Provide the [x, y] coordinate of the cell's center where the given text is located.  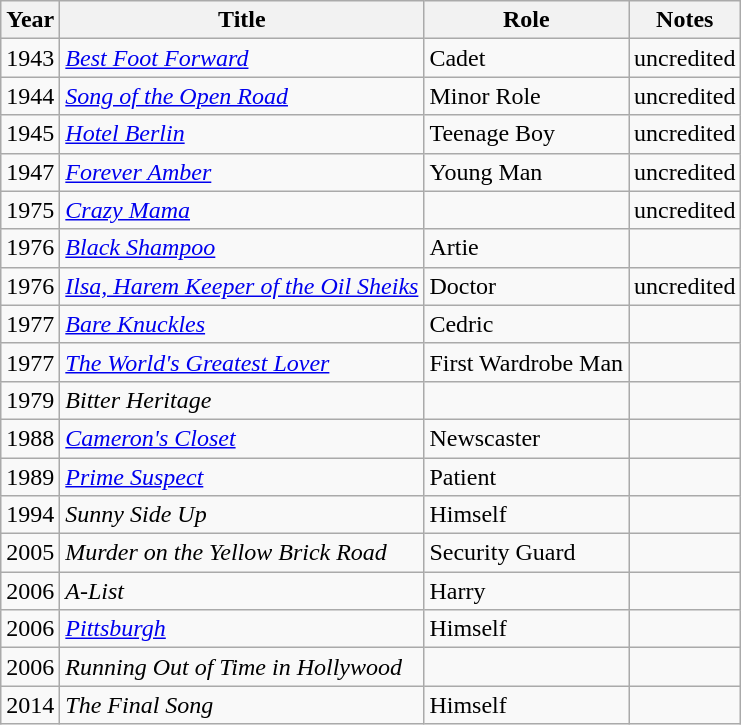
Cedric [526, 324]
Crazy Mama [242, 210]
Minor Role [526, 96]
1975 [30, 210]
Teenage Boy [526, 134]
Cadet [526, 58]
Doctor [526, 286]
Cameron's Closet [242, 438]
Best Foot Forward [242, 58]
Young Man [526, 172]
Forever Amber [242, 172]
Prime Suspect [242, 477]
Black Shampoo [242, 248]
The Final Song [242, 705]
Murder on the Yellow Brick Road [242, 553]
Pittsburgh [242, 629]
Artie [526, 248]
Title [242, 20]
Sunny Side Up [242, 515]
1944 [30, 96]
Year [30, 20]
1943 [30, 58]
Role [526, 20]
Bare Knuckles [242, 324]
Bitter Heritage [242, 400]
1945 [30, 134]
Hotel Berlin [242, 134]
Newscaster [526, 438]
2014 [30, 705]
1989 [30, 477]
Security Guard [526, 553]
Harry [526, 591]
A-List [242, 591]
First Wardrobe Man [526, 362]
Notes [685, 20]
2005 [30, 553]
Running Out of Time in Hollywood [242, 667]
Patient [526, 477]
1994 [30, 515]
Song of the Open Road [242, 96]
The World's Greatest Lover [242, 362]
1947 [30, 172]
1979 [30, 400]
1988 [30, 438]
Ilsa, Harem Keeper of the Oil Sheiks [242, 286]
